Return the [X, Y] coordinate for the center point of the cell that contains the specified text.  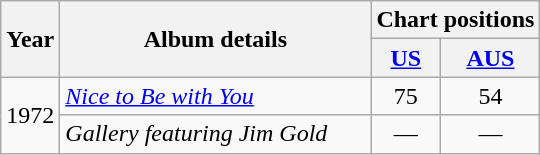
Chart positions [456, 20]
Nice to Be with You [216, 96]
75 [406, 96]
US [406, 58]
1972 [30, 115]
AUS [490, 58]
Album details [216, 39]
Year [30, 39]
54 [490, 96]
Gallery featuring Jim Gold [216, 134]
